Scan for the cell matching the given text and deliver its [x, y] coordinate at center. 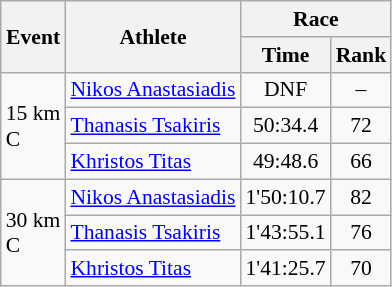
Race [316, 19]
30 km C [34, 232]
Athlete [152, 36]
1'50:10.7 [285, 197]
49:48.6 [285, 162]
1'41:25.7 [285, 269]
72 [362, 126]
76 [362, 233]
1'43:55.1 [285, 233]
Time [285, 55]
50:34.4 [285, 126]
Rank [362, 55]
– [362, 90]
66 [362, 162]
Event [34, 36]
DNF [285, 90]
15 km C [34, 126]
82 [362, 197]
70 [362, 269]
